Find where the given text appears and provide that cell's center as [x, y] coordinate. 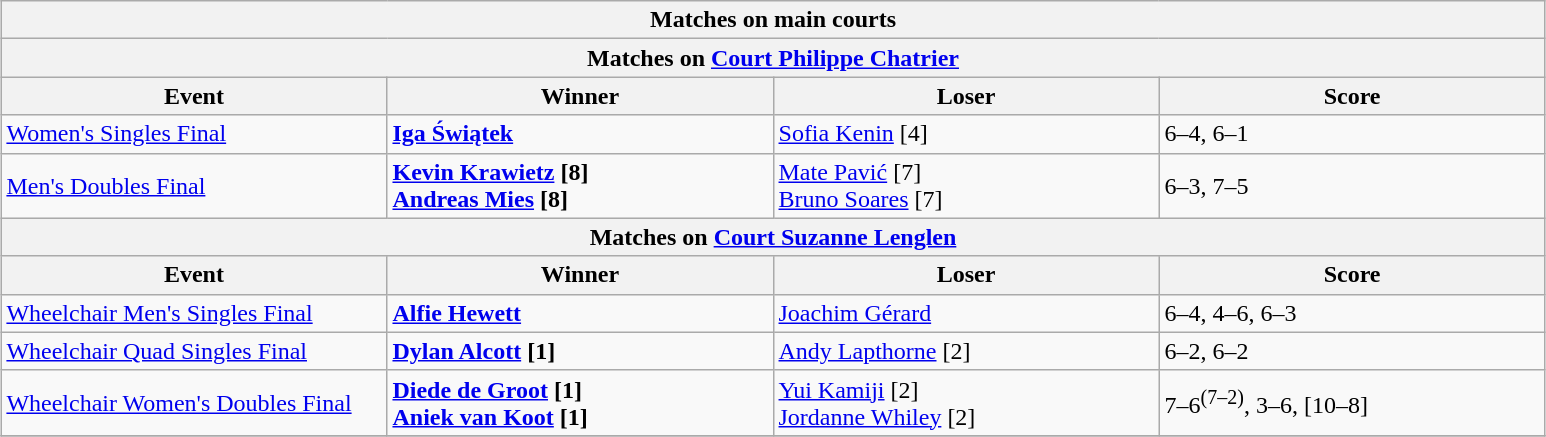
6–3, 7–5 [1352, 186]
Wheelchair Women's Doubles Final [194, 402]
Women's Singles Final [194, 134]
6–4, 4–6, 6–3 [1352, 313]
Mate Pavić [7] Bruno Soares [7] [966, 186]
Wheelchair Men's Singles Final [194, 313]
Alfie Hewett [580, 313]
Kevin Krawietz [8] Andreas Mies [8] [580, 186]
Men's Doubles Final [194, 186]
Matches on main courts [773, 20]
Joachim Gérard [966, 313]
Matches on Court Suzanne Lenglen [773, 237]
Yui Kamiji [2] Jordanne Whiley [2] [966, 402]
Andy Lapthorne [2] [966, 351]
6–4, 6–1 [1352, 134]
Sofia Kenin [4] [966, 134]
Matches on Court Philippe Chatrier [773, 58]
7–6(7–2), 3–6, [10–8] [1352, 402]
Dylan Alcott [1] [580, 351]
Diede de Groot [1] Aniek van Koot [1] [580, 402]
6–2, 6–2 [1352, 351]
Iga Świątek [580, 134]
Wheelchair Quad Singles Final [194, 351]
